Return the [X, Y] coordinate for the center point of the cell that contains the specified text.  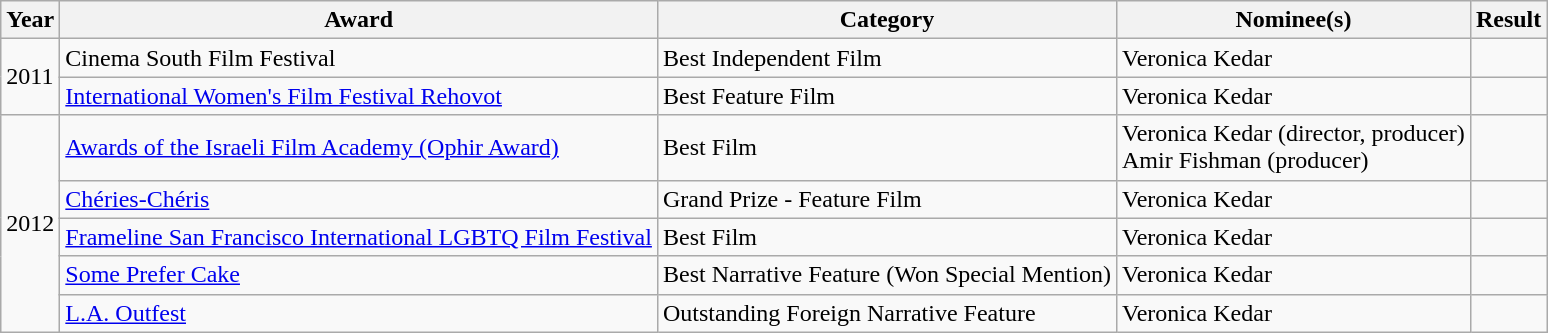
Awards of the Israeli Film Academy (Ophir Award) [359, 148]
2012 [30, 224]
International Women's Film Festival Rehovot [359, 96]
Best Independent Film [886, 58]
Result [1508, 20]
Cinema South Film Festival [359, 58]
Best Narrative Feature (Won Special Mention) [886, 275]
Frameline San Francisco International LGBTQ Film Festival [359, 237]
L.A. Outfest [359, 313]
Year [30, 20]
Outstanding Foreign Narrative Feature [886, 313]
Best Feature Film [886, 96]
Nominee(s) [1293, 20]
Some Prefer Cake [359, 275]
Award [359, 20]
Category [886, 20]
Grand Prize - Feature Film [886, 199]
Chéries-Chéris [359, 199]
2011 [30, 77]
Veronica Kedar (director, producer)Amir Fishman (producer) [1293, 148]
